Extract the (X, Y) coordinate from the center of the cell holding the provided text.  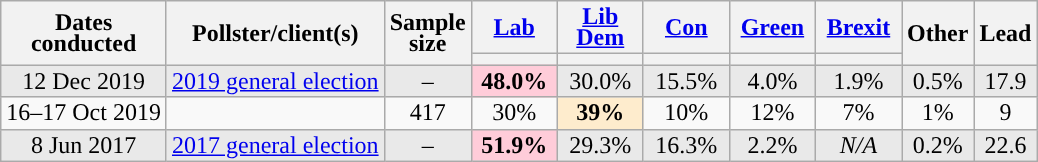
22.6 (1006, 145)
10% (686, 113)
Datesconducted (84, 33)
4.0% (772, 81)
9 (1006, 113)
39% (600, 113)
Lead (1006, 33)
2017 general election (275, 145)
17.9 (1006, 81)
Green (772, 28)
2019 general election (275, 81)
8 Jun 2017 (84, 145)
Con (686, 28)
30.0% (600, 81)
N/A (858, 145)
7% (858, 113)
2.2% (772, 145)
417 (428, 113)
15.5% (686, 81)
16.3% (686, 145)
0.2% (938, 145)
Lib Dem (600, 28)
12% (772, 113)
29.3% (600, 145)
16–17 Oct 2019 (84, 113)
Pollster/client(s) (275, 33)
Lab (514, 28)
0.5% (938, 81)
Other (938, 33)
30% (514, 113)
Brexit (858, 28)
12 Dec 2019 (84, 81)
Samplesize (428, 33)
51.9% (514, 145)
48.0% (514, 81)
1.9% (858, 81)
1% (938, 113)
